Provide the (X, Y) coordinate of the cell's center where the given text is located.  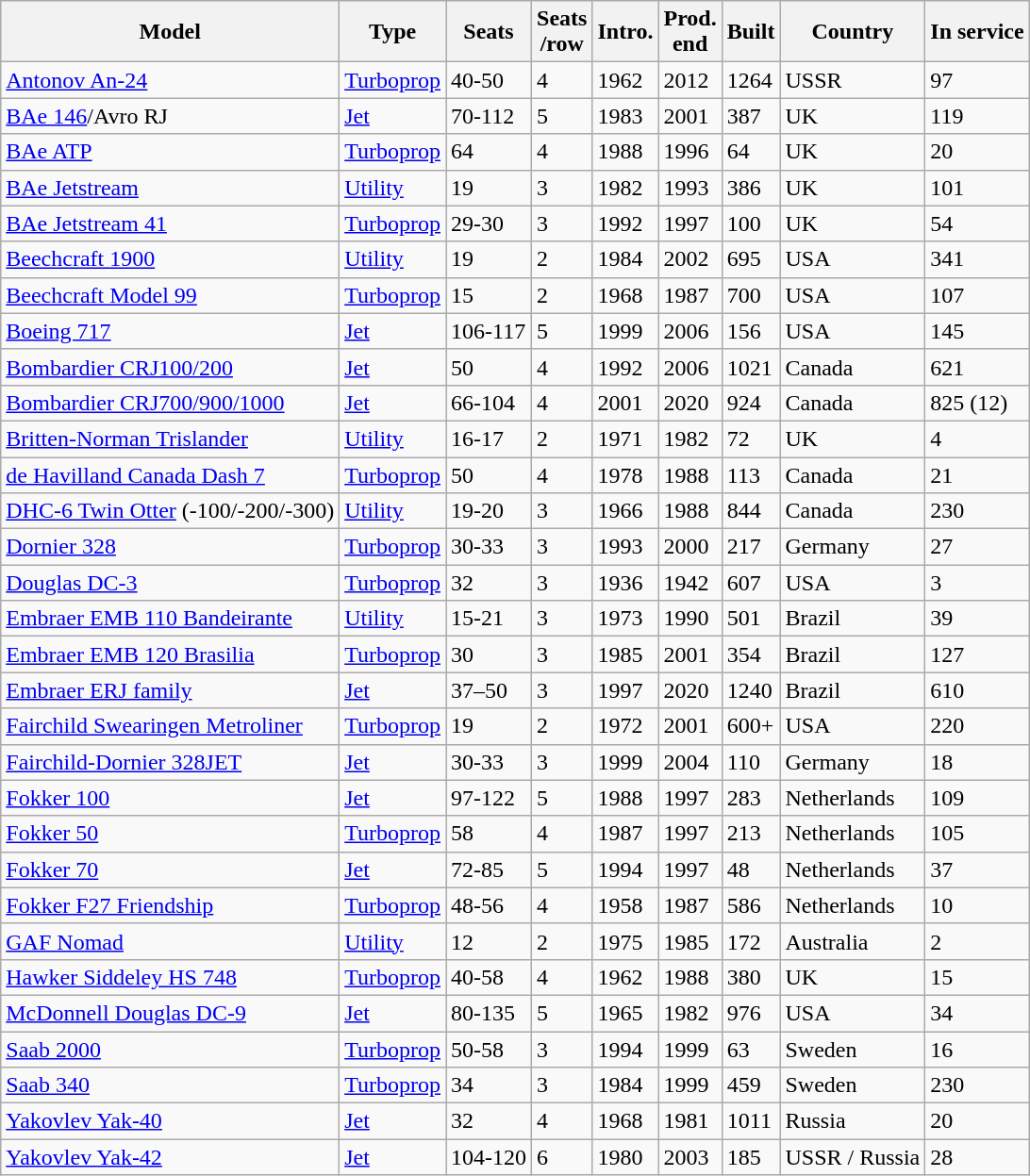
607 (751, 583)
97 (977, 80)
Yakovlev Yak-40 (170, 1121)
Hawker Siddeley HS 748 (170, 977)
97-122 (489, 798)
106-117 (489, 331)
16-17 (489, 439)
15-21 (489, 619)
217 (751, 547)
10 (977, 905)
341 (977, 259)
Fokker 70 (170, 870)
72 (751, 439)
19-20 (489, 511)
1021 (751, 367)
48 (751, 870)
Model (170, 32)
McDonnell Douglas DC-9 (170, 1013)
610 (977, 690)
Dornier 328 (170, 547)
600+ (751, 726)
54 (977, 224)
700 (751, 295)
Douglas DC-3 (170, 583)
113 (751, 474)
104-120 (489, 1157)
156 (751, 331)
48-56 (489, 905)
283 (751, 798)
63 (751, 1050)
109 (977, 798)
BAe ATP (170, 152)
Antonov An-24 (170, 80)
2000 (690, 547)
Fokker F27 Friendship (170, 905)
GAF Nomad (170, 941)
100 (751, 224)
66-104 (489, 403)
1958 (625, 905)
Embraer EMB 110 Bandeirante (170, 619)
Beechcraft 1900 (170, 259)
40-50 (489, 80)
1983 (625, 116)
172 (751, 941)
924 (751, 403)
Bombardier CRJ700/900/1000 (170, 403)
1980 (625, 1157)
USSR (853, 80)
586 (751, 905)
1971 (625, 439)
844 (751, 511)
18 (977, 762)
459 (751, 1085)
Yakovlev Yak-42 (170, 1157)
37 (977, 870)
Australia (853, 941)
Seats/row (562, 32)
Beechcraft Model 99 (170, 295)
30 (489, 654)
1990 (690, 619)
Russia (853, 1121)
145 (977, 331)
1264 (751, 80)
213 (751, 834)
DHC-6 Twin Otter (-100/-200/-300) (170, 511)
Boeing 717 (170, 331)
119 (977, 116)
72-85 (489, 870)
1978 (625, 474)
70-112 (489, 116)
621 (977, 367)
de Havilland Canada Dash 7 (170, 474)
354 (751, 654)
37–50 (489, 690)
Fokker 100 (170, 798)
80-135 (489, 1013)
1966 (625, 511)
28 (977, 1157)
Seats (489, 32)
101 (977, 188)
380 (751, 977)
16 (977, 1050)
2012 (690, 80)
Fokker 50 (170, 834)
Britten-Norman Trislander (170, 439)
1996 (690, 152)
1936 (625, 583)
220 (977, 726)
501 (751, 619)
825 (12) (977, 403)
2003 (690, 1157)
40-58 (489, 977)
USSR / Russia (853, 1157)
105 (977, 834)
BAe Jetstream 41 (170, 224)
1972 (625, 726)
Built (751, 32)
Type (392, 32)
110 (751, 762)
1965 (625, 1013)
12 (489, 941)
1975 (625, 941)
39 (977, 619)
58 (489, 834)
In service (977, 32)
Embraer EMB 120 Brasilia (170, 654)
Fairchild Swearingen Metroliner (170, 726)
2002 (690, 259)
1240 (751, 690)
Saab 2000 (170, 1050)
107 (977, 295)
50-58 (489, 1050)
1981 (690, 1121)
2004 (690, 762)
386 (751, 188)
21 (977, 474)
Fairchild-Dornier 328JET (170, 762)
BAe Jetstream (170, 188)
976 (751, 1013)
185 (751, 1157)
6 (562, 1157)
Country (853, 32)
127 (977, 654)
1942 (690, 583)
1973 (625, 619)
27 (977, 547)
1011 (751, 1121)
29-30 (489, 224)
Bombardier CRJ100/200 (170, 367)
Prod.end (690, 32)
BAe 146/Avro RJ (170, 116)
Saab 340 (170, 1085)
Embraer ERJ family (170, 690)
387 (751, 116)
Intro. (625, 32)
695 (751, 259)
